Determine the (X, Y) coordinate at the center of the cell enclosing the given text.  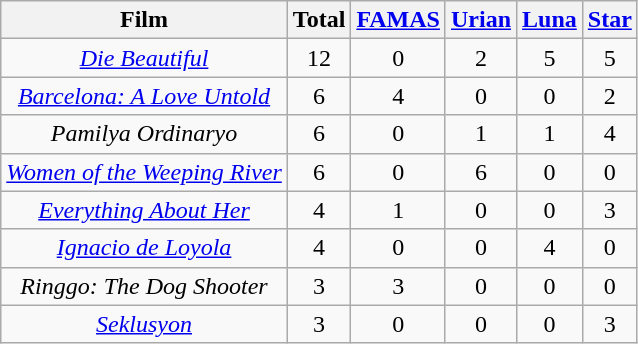
Everything About Her (144, 210)
Ringgo: The Dog Shooter (144, 286)
Pamilya Ordinaryo (144, 134)
Ignacio de Loyola (144, 248)
Film (144, 20)
FAMAS (398, 20)
Die Beautiful (144, 58)
Urian (480, 20)
Luna (550, 20)
Star (610, 20)
Women of the Weeping River (144, 172)
Total (319, 20)
Seklusyon (144, 324)
12 (319, 58)
Barcelona: A Love Untold (144, 96)
